Locate the cell with the specified text and output its [X, Y] center coordinate. 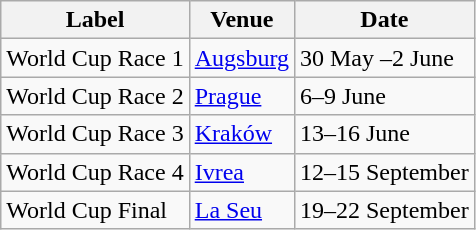
Prague [242, 96]
19–22 September [384, 210]
World Cup Final [95, 210]
12–15 September [384, 172]
World Cup Race 1 [95, 58]
Kraków [242, 134]
La Seu [242, 210]
World Cup Race 3 [95, 134]
Ivrea [242, 172]
Date [384, 20]
13–16 June [384, 134]
World Cup Race 2 [95, 96]
Augsburg [242, 58]
6–9 June [384, 96]
World Cup Race 4 [95, 172]
Label [95, 20]
Venue [242, 20]
30 May –2 June [384, 58]
